Pinpoint the cell where the given text exists, returning its (X, Y) midpoint coordinate. 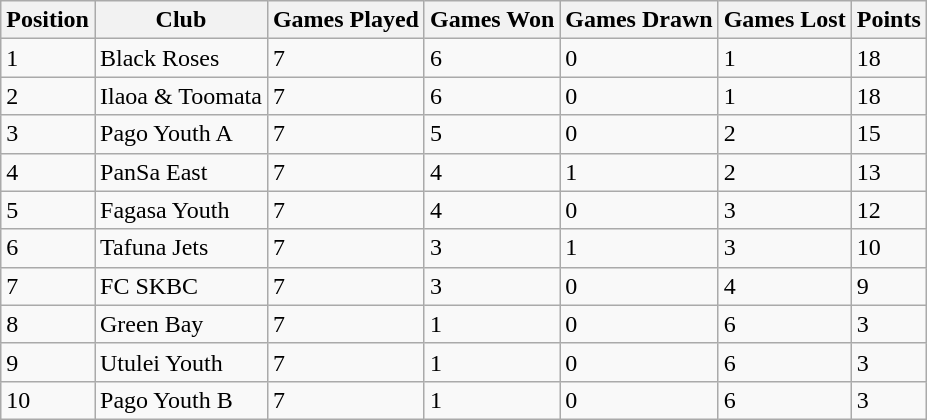
Pago Youth A (180, 134)
13 (888, 172)
12 (888, 210)
8 (48, 324)
Pago Youth B (180, 400)
Utulei Youth (180, 362)
PanSa East (180, 172)
Tafuna Jets (180, 248)
15 (888, 134)
Position (48, 20)
Games Drawn (639, 20)
Ilaoa & Toomata (180, 96)
Points (888, 20)
Games Played (346, 20)
FC SKBC (180, 286)
Black Roses (180, 58)
Club (180, 20)
Games Lost (784, 20)
Games Won (492, 20)
Green Bay (180, 324)
Fagasa Youth (180, 210)
